Return the (x, y) coordinate for the center point of the cell that contains the specified text.  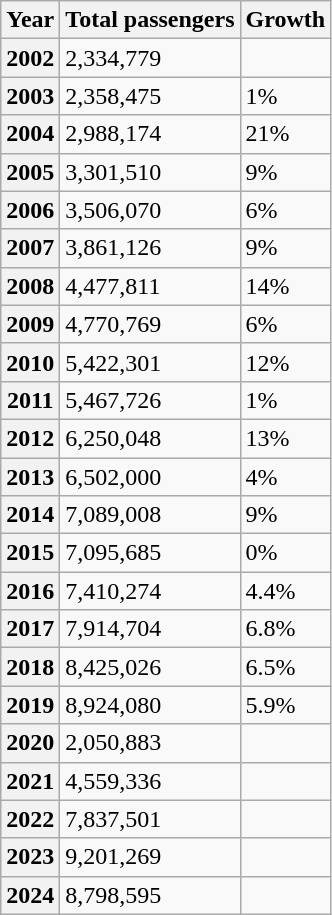
2022 (30, 819)
6.8% (286, 629)
2005 (30, 172)
2013 (30, 477)
4% (286, 477)
2024 (30, 895)
2007 (30, 248)
0% (286, 553)
5,422,301 (150, 362)
5.9% (286, 705)
2012 (30, 438)
2004 (30, 134)
2,358,475 (150, 96)
7,095,685 (150, 553)
2023 (30, 857)
Year (30, 20)
2016 (30, 591)
2002 (30, 58)
8,798,595 (150, 895)
4,770,769 (150, 324)
2019 (30, 705)
2014 (30, 515)
2020 (30, 743)
2006 (30, 210)
7,410,274 (150, 591)
7,837,501 (150, 819)
7,089,008 (150, 515)
Total passengers (150, 20)
2018 (30, 667)
3,506,070 (150, 210)
7,914,704 (150, 629)
4,477,811 (150, 286)
9,201,269 (150, 857)
4,559,336 (150, 781)
Growth (286, 20)
2,050,883 (150, 743)
8,425,026 (150, 667)
2015 (30, 553)
2017 (30, 629)
2,988,174 (150, 134)
2008 (30, 286)
21% (286, 134)
2010 (30, 362)
2021 (30, 781)
2,334,779 (150, 58)
3,301,510 (150, 172)
12% (286, 362)
2009 (30, 324)
6.5% (286, 667)
8,924,080 (150, 705)
2003 (30, 96)
6,502,000 (150, 477)
14% (286, 286)
4.4% (286, 591)
2011 (30, 400)
6,250,048 (150, 438)
13% (286, 438)
5,467,726 (150, 400)
3,861,126 (150, 248)
